Capture the cell that displays the provided text and extract its [x, y] central coordinate. 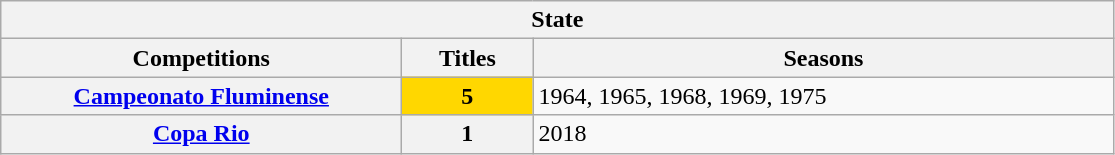
1964, 1965, 1968, 1969, 1975 [824, 96]
5 [468, 96]
Titles [468, 58]
Campeonato Fluminense [202, 96]
Competitions [202, 58]
2018 [824, 134]
Copa Rio [202, 134]
Seasons [824, 58]
1 [468, 134]
State [558, 20]
